Determine the [x, y] coordinate at the center of the cell enclosing the given text.  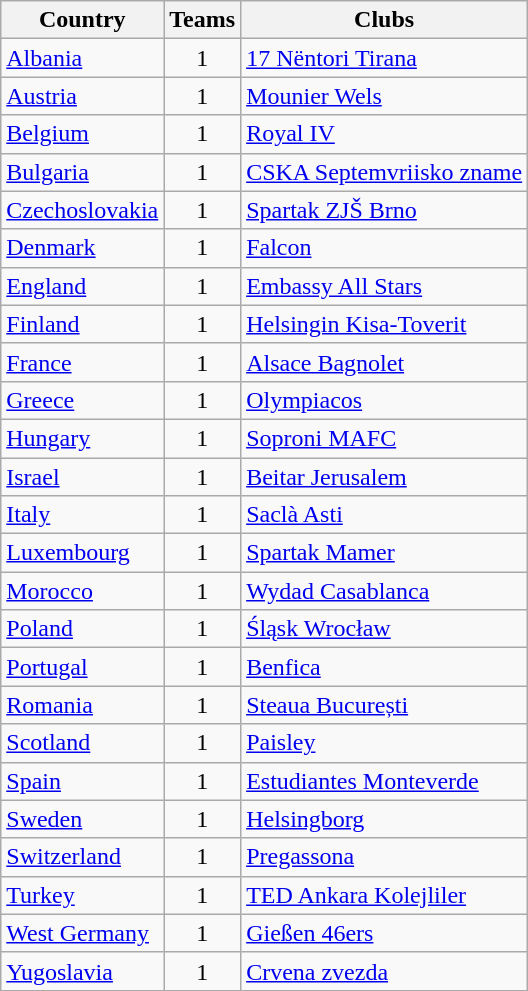
Turkey [82, 895]
Alsace Bagnolet [384, 362]
France [82, 362]
Greece [82, 400]
Denmark [82, 248]
Clubs [384, 20]
Helsingborg [384, 819]
Beitar Jerusalem [384, 477]
Royal IV [384, 134]
Albania [82, 58]
Italy [82, 515]
Steaua București [384, 705]
Romania [82, 705]
Helsingin Kisa-Toverit [384, 324]
West Germany [82, 933]
Finland [82, 324]
Saclà Asti [384, 515]
Spartak Mamer [384, 553]
Austria [82, 96]
Country [82, 20]
TED Ankara Kolejliler [384, 895]
Luxembourg [82, 553]
Olympiacos [384, 400]
Embassy All Stars [384, 286]
Benfica [384, 667]
Spartak ZJŠ Brno [384, 210]
Teams [202, 20]
Scotland [82, 743]
Bulgaria [82, 172]
Spain [82, 781]
Belgium [82, 134]
Mounier Wels [384, 96]
Portugal [82, 667]
Israel [82, 477]
Estudiantes Monteverde [384, 781]
Hungary [82, 438]
Switzerland [82, 857]
England [82, 286]
Morocco [82, 591]
Falcon [384, 248]
Gießen 46ers [384, 933]
Czechoslovakia [82, 210]
Śląsk Wrocław [384, 629]
Crvena zvezda [384, 971]
17 Nëntori Tirana [384, 58]
Wydad Casablanca [384, 591]
Sweden [82, 819]
Pregassona [384, 857]
CSKA Septemvriisko zname [384, 172]
Soproni MAFC [384, 438]
Yugoslavia [82, 971]
Poland [82, 629]
Paisley [384, 743]
